Provide the (X, Y) coordinate of the cell's center where the given text is located.  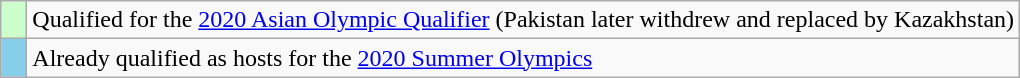
Already qualified as hosts for the 2020 Summer Olympics (524, 58)
Qualified for the 2020 Asian Olympic Qualifier (Pakistan later withdrew and replaced by Kazakhstan) (524, 20)
